Scan for the cell matching the given text and deliver its [X, Y] coordinate at center. 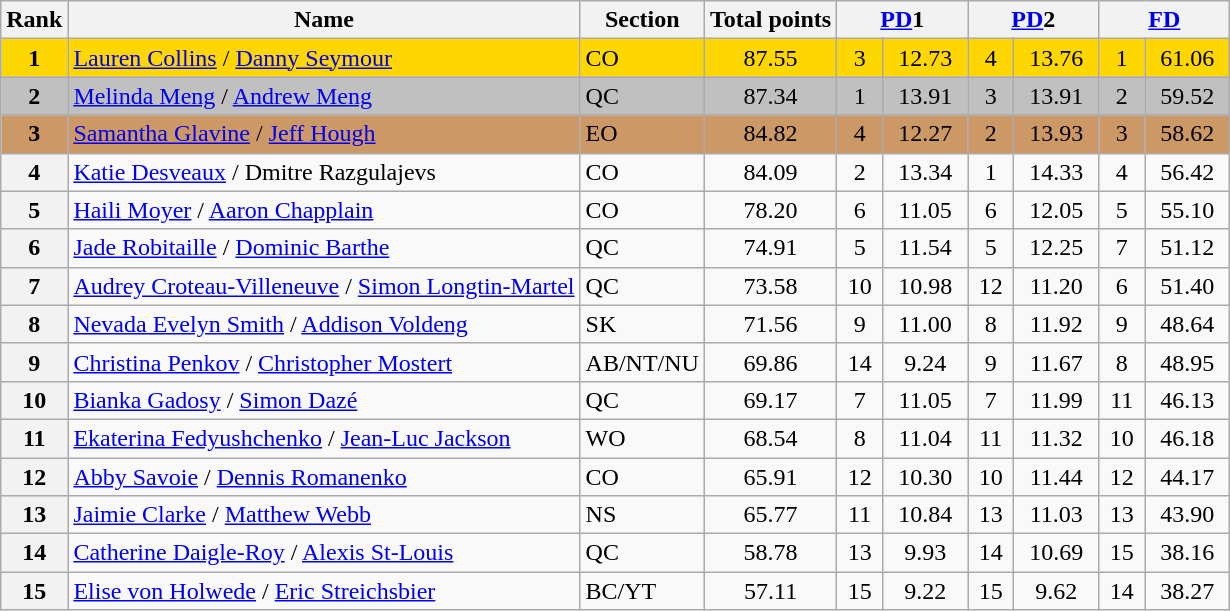
73.58 [770, 286]
38.16 [1188, 553]
Name [324, 20]
11.67 [1056, 362]
11.44 [1056, 477]
58.62 [1188, 134]
11.92 [1056, 324]
87.34 [770, 96]
Abby Savoie / Dennis Romanenko [324, 477]
PD2 [1034, 20]
13.76 [1056, 58]
87.55 [770, 58]
38.27 [1188, 591]
Total points [770, 20]
9.93 [926, 553]
12.73 [926, 58]
Elise von Holwede / Eric Streichsbier [324, 591]
Catherine Daigle-Roy / Alexis St-Louis [324, 553]
46.13 [1188, 400]
11.03 [1056, 515]
69.17 [770, 400]
Bianka Gadosy / Simon Dazé [324, 400]
56.42 [1188, 172]
FD [1164, 20]
11.20 [1056, 286]
44.17 [1188, 477]
10.30 [926, 477]
13.34 [926, 172]
43.90 [1188, 515]
68.54 [770, 438]
Jade Robitaille / Dominic Barthe [324, 248]
61.06 [1188, 58]
Christina Penkov / Christopher Mostert [324, 362]
59.52 [1188, 96]
Lauren Collins / Danny Seymour [324, 58]
65.77 [770, 515]
NS [642, 515]
BC/YT [642, 591]
Katie Desveaux / Dmitre Razgulajevs [324, 172]
AB/NT/NU [642, 362]
55.10 [1188, 210]
57.11 [770, 591]
EO [642, 134]
84.09 [770, 172]
10.69 [1056, 553]
Melinda Meng / Andrew Meng [324, 96]
13.93 [1056, 134]
WO [642, 438]
Ekaterina Fedyushchenko / Jean-Luc Jackson [324, 438]
74.91 [770, 248]
51.12 [1188, 248]
11.04 [926, 438]
12.27 [926, 134]
Audrey Croteau-Villeneuve / Simon Longtin-Martel [324, 286]
58.78 [770, 553]
12.05 [1056, 210]
11.54 [926, 248]
71.56 [770, 324]
10.84 [926, 515]
9.24 [926, 362]
65.91 [770, 477]
48.95 [1188, 362]
PD1 [902, 20]
51.40 [1188, 286]
Nevada Evelyn Smith / Addison Voldeng [324, 324]
9.62 [1056, 591]
11.99 [1056, 400]
Section [642, 20]
Samantha Glavine / Jeff Hough [324, 134]
14.33 [1056, 172]
12.25 [1056, 248]
Jaimie Clarke / Matthew Webb [324, 515]
11.32 [1056, 438]
69.86 [770, 362]
84.82 [770, 134]
Haili Moyer / Aaron Chapplain [324, 210]
48.64 [1188, 324]
9.22 [926, 591]
46.18 [1188, 438]
SK [642, 324]
11.00 [926, 324]
10.98 [926, 286]
Rank [34, 20]
78.20 [770, 210]
